Detect which cell encompasses the target text, then output its (X, Y) center coordinate. 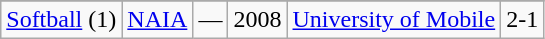
2-1 (522, 20)
NAIA (158, 20)
Softball (1) (62, 20)
2008 (258, 20)
— (210, 20)
University of Mobile (394, 20)
